Locate the cell with the specified text and output its [X, Y] center coordinate. 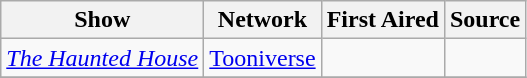
Show [102, 20]
Source [484, 20]
Tooniverse [262, 58]
Network [262, 20]
First Aired [382, 20]
The Haunted House [102, 58]
